Determine the [X, Y] coordinate at the center of the cell enclosing the given text.  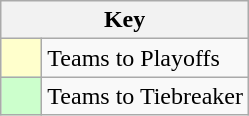
Teams to Playoffs [146, 58]
Teams to Tiebreaker [146, 96]
Key [125, 20]
